Return the (X, Y) coordinate for the center point of the cell that contains the specified text.  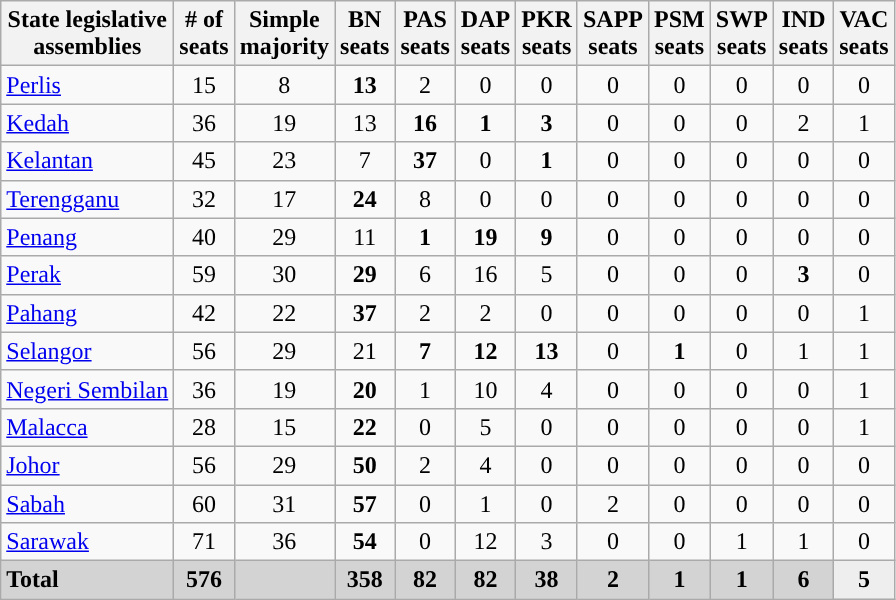
BNseats (365, 34)
23 (284, 161)
Kedah (88, 123)
576 (204, 580)
50 (365, 465)
PKRseats (547, 34)
358 (365, 580)
38 (547, 580)
SAPPseats (612, 34)
Sabah (88, 503)
SWPseats (742, 34)
30 (284, 275)
PASseats (425, 34)
Perlis (88, 85)
Selangor (88, 351)
INDseats (803, 34)
Total (88, 580)
Simplemajority (284, 34)
9 (547, 237)
State legislativeassemblies (88, 34)
71 (204, 542)
Perak (88, 275)
42 (204, 313)
Negeri Sembilan (88, 389)
Pahang (88, 313)
17 (284, 199)
60 (204, 503)
Penang (88, 237)
Johor (88, 465)
Terengganu (88, 199)
10 (485, 389)
32 (204, 199)
54 (365, 542)
VACseats (864, 34)
31 (284, 503)
45 (204, 161)
59 (204, 275)
21 (365, 351)
57 (365, 503)
Malacca (88, 427)
40 (204, 237)
Kelantan (88, 161)
PSMseats (680, 34)
Sarawak (88, 542)
11 (365, 237)
24 (365, 199)
# ofseats (204, 34)
20 (365, 389)
DAPseats (485, 34)
28 (204, 427)
